Return the [x, y] coordinate for the center point of the cell that contains the specified text.  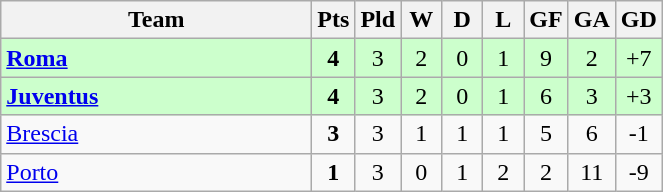
GA [592, 20]
Pld [378, 20]
+3 [638, 96]
+7 [638, 58]
GF [546, 20]
11 [592, 172]
5 [546, 134]
Pts [334, 20]
Porto [156, 172]
-9 [638, 172]
GD [638, 20]
Team [156, 20]
-1 [638, 134]
D [462, 20]
Juventus [156, 96]
9 [546, 58]
Brescia [156, 134]
Roma [156, 58]
W [422, 20]
L [504, 20]
